Pinpoint the cell where the given text exists, returning its (X, Y) midpoint coordinate. 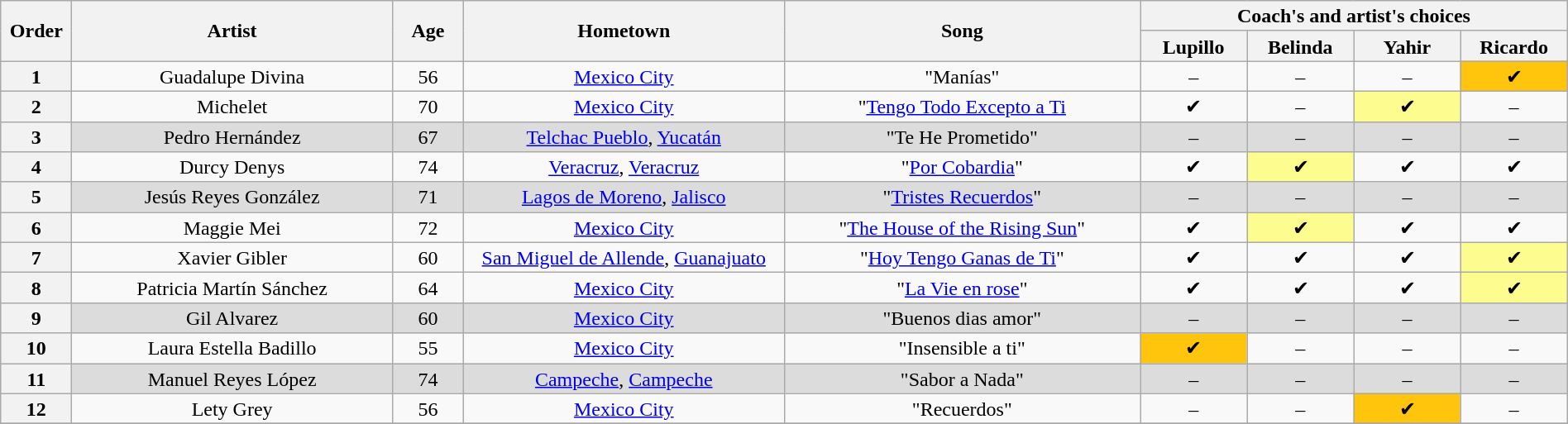
7 (36, 258)
55 (428, 349)
Age (428, 31)
12 (36, 408)
Lagos de Moreno, Jalisco (624, 197)
9 (36, 317)
64 (428, 288)
Durcy Denys (232, 167)
Jesús Reyes González (232, 197)
Guadalupe Divina (232, 76)
1 (36, 76)
Order (36, 31)
"Recuerdos" (963, 408)
5 (36, 197)
6 (36, 228)
"Sabor a Nada" (963, 379)
72 (428, 228)
Maggie Mei (232, 228)
2 (36, 106)
Coach's and artist's choices (1355, 17)
"Tengo Todo Excepto a Ti (963, 106)
Manuel Reyes López (232, 379)
71 (428, 197)
70 (428, 106)
10 (36, 349)
3 (36, 137)
Michelet (232, 106)
San Miguel de Allende, Guanajuato (624, 258)
Xavier Gibler (232, 258)
4 (36, 167)
Lety Grey (232, 408)
Campeche, Campeche (624, 379)
"Hoy Tengo Ganas de Ti" (963, 258)
Telchac Pueblo, Yucatán (624, 137)
"Te He Prometido" (963, 137)
Veracruz, Veracruz (624, 167)
11 (36, 379)
Gil Alvarez (232, 317)
Hometown (624, 31)
"Insensible a ti" (963, 349)
"Buenos dias amor" (963, 317)
Song (963, 31)
Pedro Hernández (232, 137)
"La Vie en rose" (963, 288)
Belinda (1300, 46)
Lupillo (1194, 46)
"The House of the Rising Sun" (963, 228)
67 (428, 137)
"Tristes Recuerdos" (963, 197)
Ricardo (1513, 46)
8 (36, 288)
"Manías" (963, 76)
Artist (232, 31)
"Por Cobardia" (963, 167)
Laura Estella Badillo (232, 349)
Patricia Martín Sánchez (232, 288)
Yahir (1408, 46)
